Identify which cell holds the provided text, then report its [x, y] central coordinate. 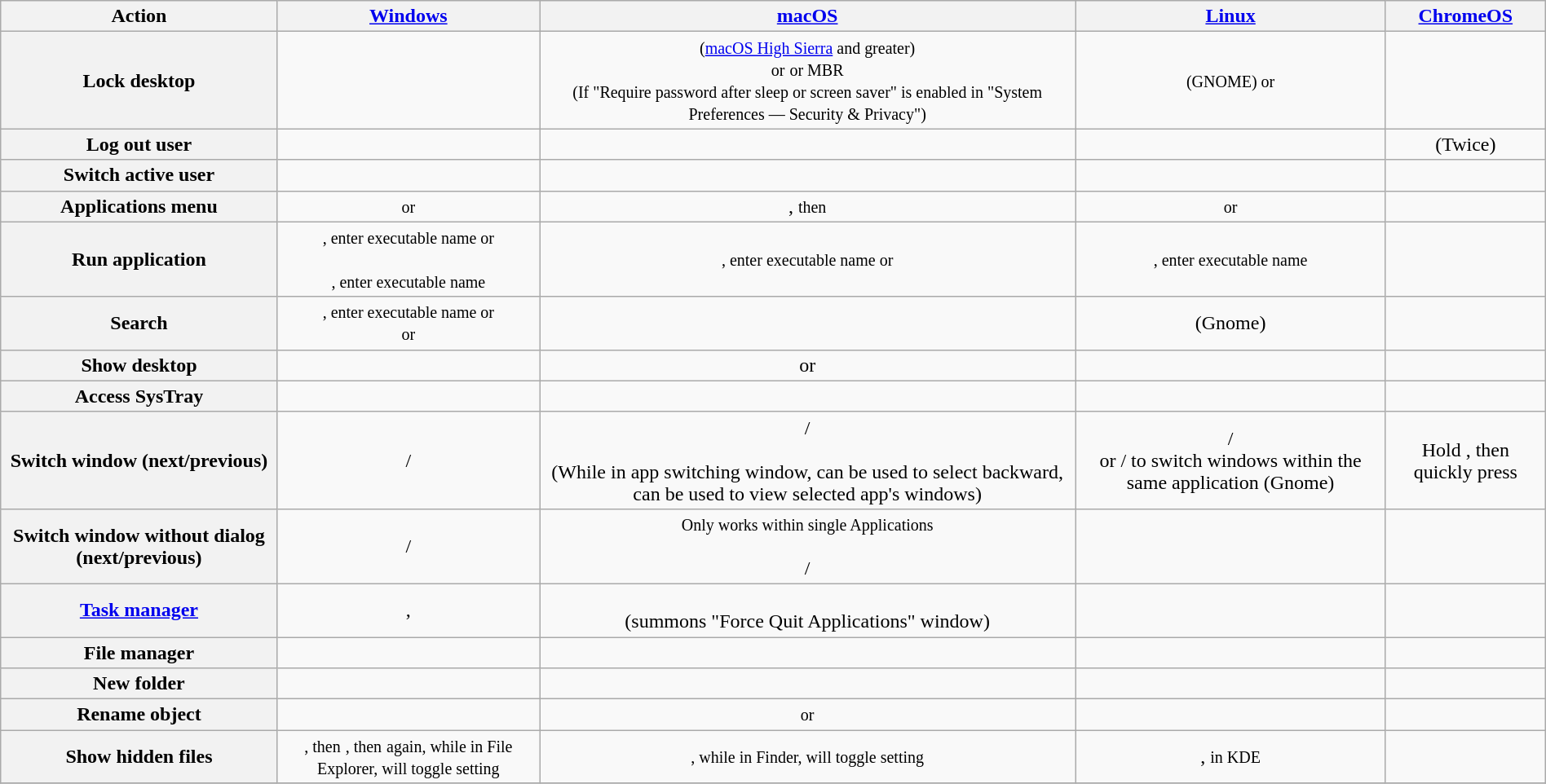
, enter executable name or or [408, 323]
Lock desktop [139, 80]
(macOS High Sierra and greater)or or MBR (If "Require password after sleep or screen saver" is enabled in "System Preferences — Security & Privacy") [807, 80]
Rename object [139, 715]
/ (While in app switching window, can be used to select backward, can be used to view selected app's windows) [807, 460]
Hold , then quickly press [1465, 460]
File manager [139, 653]
Task manager [139, 610]
New folder [139, 684]
Log out user [139, 144]
Switch window without dialog (next/previous) [139, 546]
ChromeOS [1465, 16]
, enter executable name [1231, 259]
Switch window (next/previous) [139, 460]
, then , then again, while in File Explorer, will toggle setting [408, 756]
Action [139, 16]
Show hidden files [139, 756]
Search [139, 323]
, in KDE [1231, 756]
Run application [139, 259]
, enter executable name or [807, 259]
(GNOME) or [1231, 80]
Only works within single Applications / [807, 546]
, then [807, 206]
/ or / to switch windows within the same application (Gnome) [1231, 460]
(summons "Force Quit Applications" window) [807, 610]
(Gnome) [1231, 323]
, enter executable name or , enter executable name [408, 259]
, [408, 610]
(Twice) [1465, 144]
, while in Finder, will toggle setting [807, 756]
Switch active user [139, 175]
Linux [1231, 16]
Show desktop [139, 365]
Windows [408, 16]
macOS [807, 16]
Access SysTray [139, 396]
Applications menu [139, 206]
